Pinpoint the cell where the given text exists, returning its (x, y) midpoint coordinate. 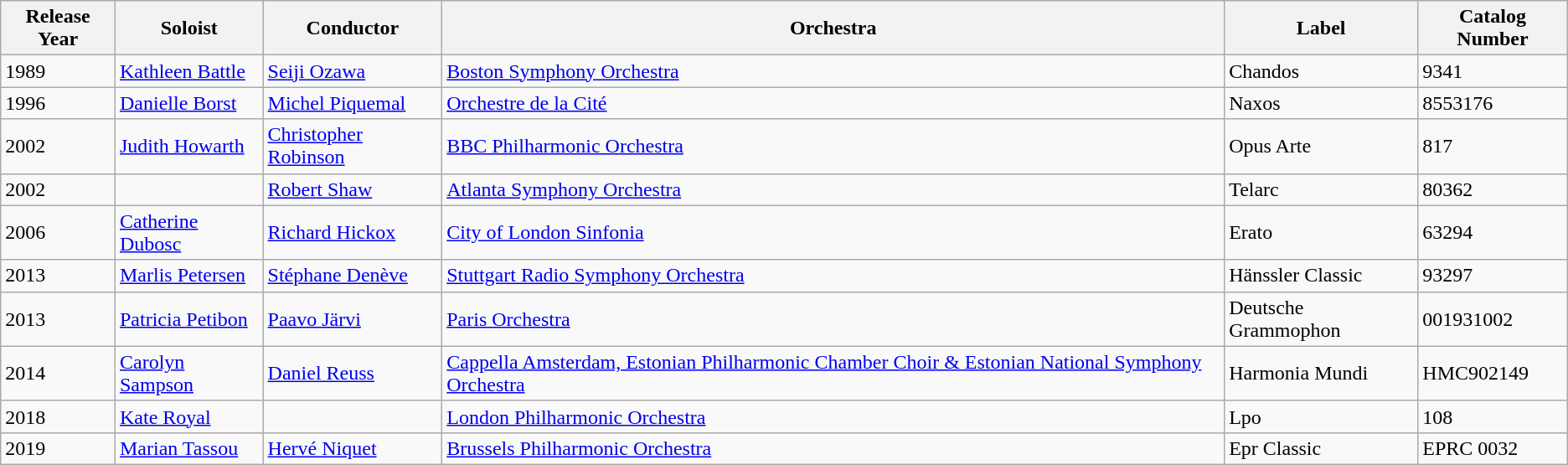
Catherine Dubosc (189, 233)
Harmonia Mundi (1322, 374)
Marlis Petersen (189, 276)
9341 (1493, 71)
2019 (59, 448)
Kate Royal (189, 416)
Hervé Niquet (353, 448)
Christopher Robinson (353, 146)
2006 (59, 233)
Cappella Amsterdam, Estonian Philharmonic Chamber Choir & Estonian National Symphony Orchestra (833, 374)
Erato (1322, 233)
Carolyn Sampson (189, 374)
Paavo Järvi (353, 318)
80362 (1493, 189)
Paris Orchestra (833, 318)
Robert Shaw (353, 189)
City of London Sinfonia (833, 233)
Stéphane Denève (353, 276)
Richard Hickox (353, 233)
001931002 (1493, 318)
8553176 (1493, 103)
EPRC 0032 (1493, 448)
2014 (59, 374)
Boston Symphony Orchestra (833, 71)
1996 (59, 103)
Label (1322, 28)
817 (1493, 146)
63294 (1493, 233)
Judith Howarth (189, 146)
Stuttgart Radio Symphony Orchestra (833, 276)
Orchestra (833, 28)
Naxos (1322, 103)
Kathleen Battle (189, 71)
93297 (1493, 276)
Hänssler Classic (1322, 276)
Patricia Petibon (189, 318)
Atlanta Symphony Orchestra (833, 189)
2018 (59, 416)
London Philharmonic Orchestra (833, 416)
Orchestre de la Cité (833, 103)
Danielle Borst (189, 103)
Soloist (189, 28)
Epr Classic (1322, 448)
Seiji Ozawa (353, 71)
1989 (59, 71)
Marian Tassou (189, 448)
108 (1493, 416)
Brussels Philharmonic Orchestra (833, 448)
Michel Piquemal (353, 103)
Catalog Number (1493, 28)
BBC Philharmonic Orchestra (833, 146)
Lpo (1322, 416)
Conductor (353, 28)
Deutsche Grammophon (1322, 318)
Release Year (59, 28)
Telarc (1322, 189)
HMC902149 (1493, 374)
Chandos (1322, 71)
Opus Arte (1322, 146)
Daniel Reuss (353, 374)
